Output the (x, y) coordinate of the center of the cell containing the given text.  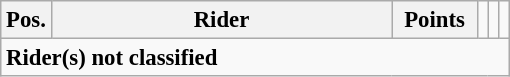
Pos. (26, 20)
Rider(s) not classified (255, 58)
Points (435, 20)
Rider (222, 20)
